Extract the (X, Y) coordinate from the center of the cell holding the provided text.  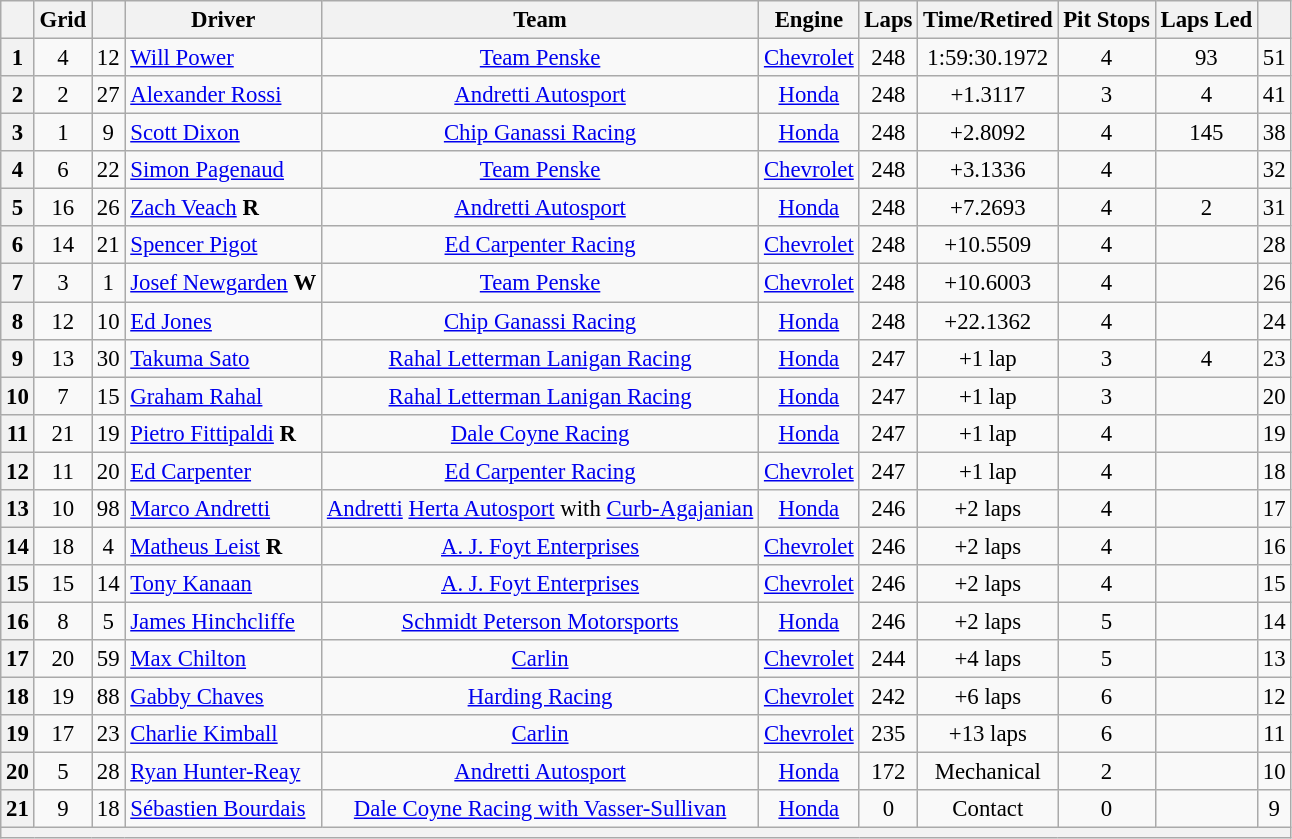
+2.8092 (988, 133)
88 (108, 697)
Graham Rahal (224, 396)
Zach Veach R (224, 208)
Harding Racing (540, 697)
38 (1274, 133)
Ed Jones (224, 321)
98 (108, 509)
Gabby Chaves (224, 697)
1:59:30.1972 (988, 58)
Laps (888, 20)
Engine (809, 20)
Alexander Rossi (224, 95)
Sébastien Bourdais (224, 809)
41 (1274, 95)
Time/Retired (988, 20)
Max Chilton (224, 659)
+4 laps (988, 659)
27 (108, 95)
+22.1362 (988, 321)
93 (1206, 58)
Dale Coyne Racing with Vasser-Sullivan (540, 809)
Pietro Fittipaldi R (224, 433)
Ryan Hunter-Reay (224, 772)
30 (108, 358)
31 (1274, 208)
Schmidt Peterson Motorsports (540, 621)
244 (888, 659)
Scott Dixon (224, 133)
Contact (988, 809)
Matheus Leist R (224, 546)
145 (1206, 133)
+10.6003 (988, 283)
Tony Kanaan (224, 584)
22 (108, 170)
51 (1274, 58)
Grid (62, 20)
+10.5509 (988, 245)
Mechanical (988, 772)
James Hinchcliffe (224, 621)
24 (1274, 321)
242 (888, 697)
Simon Pagenaud (224, 170)
Will Power (224, 58)
Pit Stops (1106, 20)
+7.2693 (988, 208)
Ed Carpenter (224, 471)
+13 laps (988, 734)
235 (888, 734)
Team (540, 20)
+6 laps (988, 697)
172 (888, 772)
32 (1274, 170)
Andretti Herta Autosport with Curb-Agajanian (540, 509)
+3.1336 (988, 170)
Dale Coyne Racing (540, 433)
Driver (224, 20)
59 (108, 659)
+1.3117 (988, 95)
Spencer Pigot (224, 245)
Laps Led (1206, 20)
Josef Newgarden W (224, 283)
Marco Andretti (224, 509)
Charlie Kimball (224, 734)
Takuma Sato (224, 358)
